Detect which cell encompasses the target text, then output its (X, Y) center coordinate. 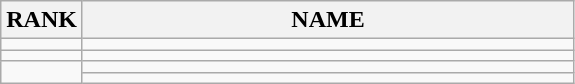
RANK (42, 20)
NAME (328, 20)
